Pinpoint the cell where the given text exists, returning its [X, Y] midpoint coordinate. 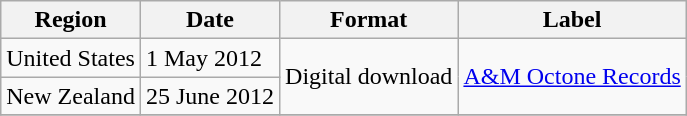
Label [572, 20]
1 May 2012 [210, 58]
Date [210, 20]
A&M Octone Records [572, 77]
25 June 2012 [210, 96]
Region [71, 20]
Digital download [369, 77]
United States [71, 58]
New Zealand [71, 96]
Format [369, 20]
